Find where the given text appears and provide that cell's center as (x, y) coordinate. 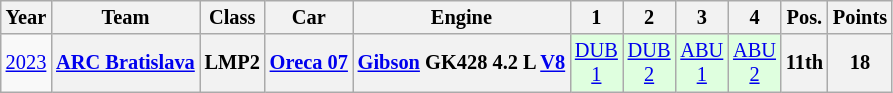
18 (860, 63)
DUB2 (650, 63)
4 (754, 17)
Pos. (804, 17)
3 (702, 17)
Car (309, 17)
2 (650, 17)
1 (596, 17)
Oreca 07 (309, 63)
2023 (26, 63)
Team (125, 17)
Year (26, 17)
Class (232, 17)
ABU2 (754, 63)
Engine (462, 17)
LMP2 (232, 63)
ARC Bratislava (125, 63)
11th (804, 63)
Gibson GK428 4.2 L V8 (462, 63)
Points (860, 17)
ABU1 (702, 63)
DUB1 (596, 63)
